Capture the cell that displays the provided text and extract its [x, y] central coordinate. 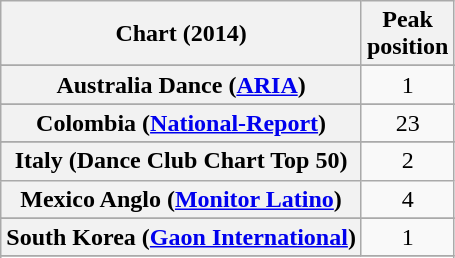
Mexico Anglo (Monitor Latino) [182, 199]
4 [407, 199]
South Korea (Gaon International) [182, 237]
Peakposition [407, 34]
Italy (Dance Club Chart Top 50) [182, 161]
Chart (2014) [182, 34]
2 [407, 161]
Colombia (National-Report) [182, 123]
23 [407, 123]
Australia Dance (ARIA) [182, 85]
